Detect which cell encompasses the target text, then output its (x, y) center coordinate. 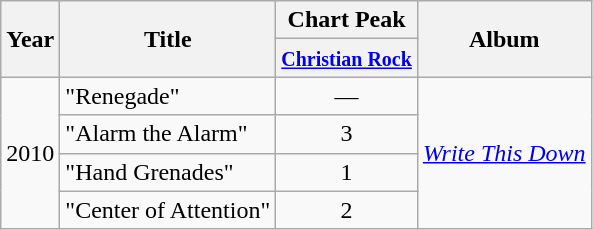
2 (347, 210)
Write This Down (504, 153)
"Center of Attention" (168, 210)
Christian Rock (347, 58)
"Hand Grenades" (168, 172)
1 (347, 172)
3 (347, 134)
Album (504, 39)
Title (168, 39)
"Renegade" (168, 96)
2010 (30, 153)
— (347, 96)
Chart Peak (347, 20)
Year (30, 39)
"Alarm the Alarm" (168, 134)
